Identify which cell holds the provided text, then report its (X, Y) central coordinate. 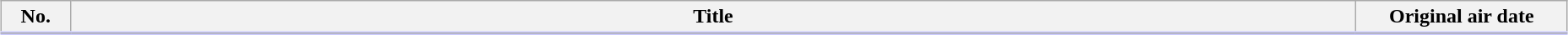
Title (713, 17)
No. (35, 17)
Original air date (1462, 17)
